Locate the cell with the specified text and output its (x, y) center coordinate. 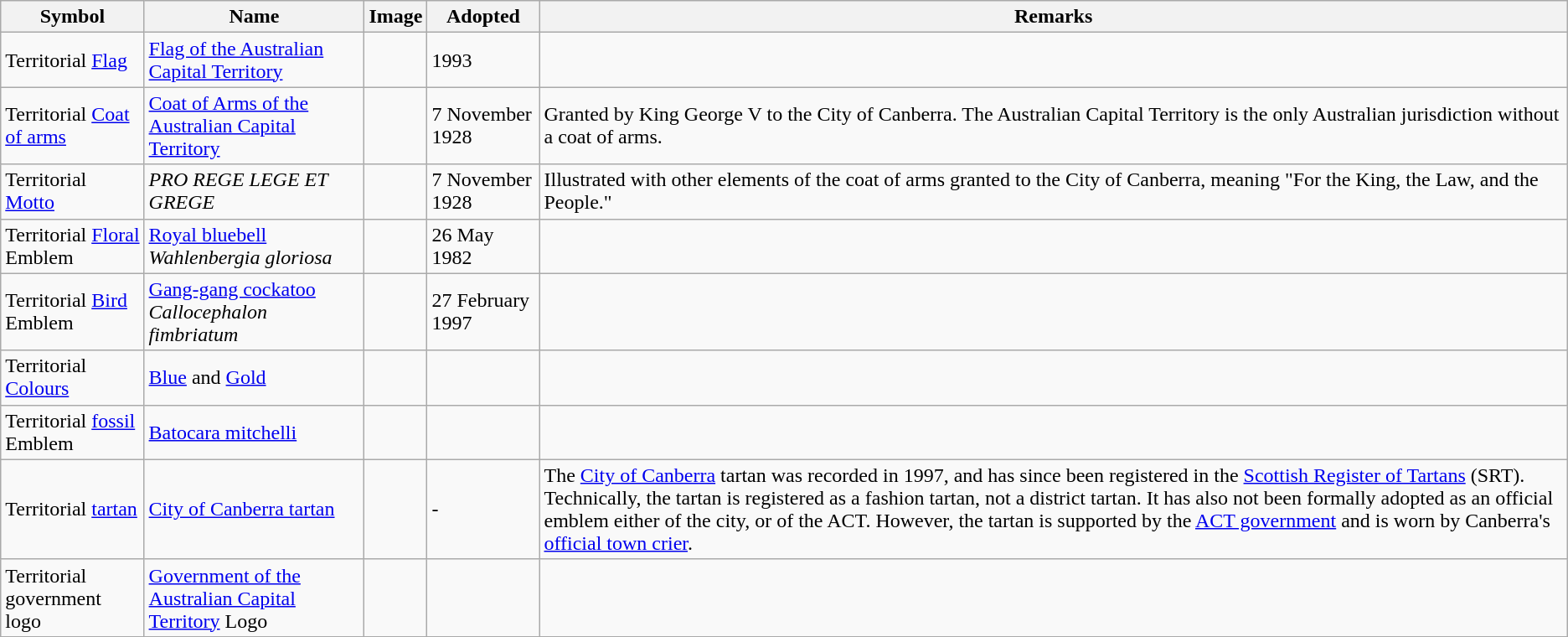
Territorial Coat of arms (72, 126)
Territorial tartan (72, 510)
- (483, 510)
City of Canberra tartan (255, 510)
Name (255, 17)
27 February 1997 (483, 312)
Adopted (483, 17)
Territorial Flag (72, 60)
1993 (483, 60)
Image (395, 17)
Remarks (1054, 17)
Batocara mitchelli (255, 432)
Coat of Arms of the Australian Capital Territory (255, 126)
Flag of the Australian Capital Territory (255, 60)
Territorial Bird Emblem (72, 312)
Territorial Colours (72, 377)
Illustrated with other elements of the coat of arms granted to the City of Canberra, meaning "For the King, the Law, and the People." (1054, 191)
Territorial fossil Emblem (72, 432)
Gang-gang cockatooCallocephalon fimbriatum (255, 312)
Territorial Floral Emblem (72, 246)
Granted by King George V to the City of Canberra. The Australian Capital Territory is the only Australian jurisdiction without a coat of arms. (1054, 126)
Symbol (72, 17)
26 May 1982 (483, 246)
Royal bluebell Wahlenbergia gloriosa (255, 246)
Territorial government logo (72, 598)
Government of the Australian Capital Territory Logo (255, 598)
Territorial Motto (72, 191)
Blue and Gold (255, 377)
PRO REGE LEGE ET GREGE (255, 191)
